Search for the cell housing the specified text and yield its (X, Y) center coordinate. 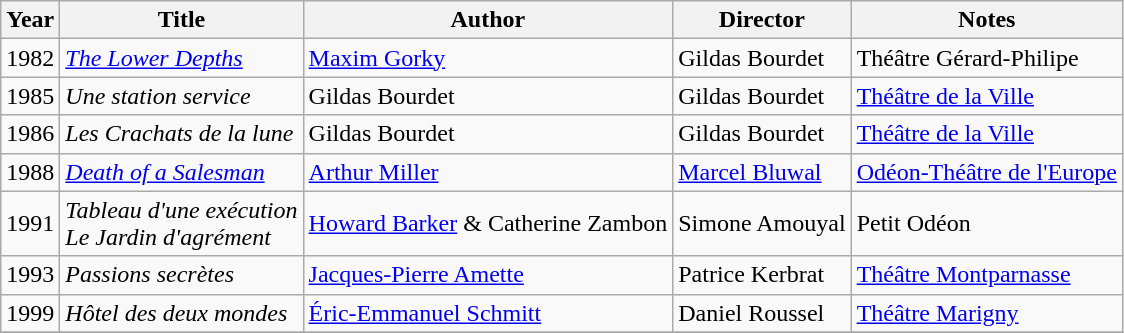
Théâtre Marigny (986, 313)
Petit Odéon (986, 224)
1993 (30, 275)
1991 (30, 224)
Year (30, 20)
1999 (30, 313)
Une station service (182, 96)
Les Crachats de la lune (182, 134)
Théâtre Gérard-Philipe (986, 58)
Odéon-Théâtre de l'Europe (986, 172)
1988 (30, 172)
Tableau d'une exécutionLe Jardin d'agrément (182, 224)
Director (762, 20)
Simone Amouyal (762, 224)
Maxim Gorky (488, 58)
Théâtre Montparnasse (986, 275)
Author (488, 20)
1982 (30, 58)
Hôtel des deux mondes (182, 313)
Patrice Kerbrat (762, 275)
Death of a Salesman (182, 172)
Title (182, 20)
Daniel Roussel (762, 313)
Passions secrètes (182, 275)
Marcel Bluwal (762, 172)
Howard Barker & Catherine Zambon (488, 224)
Jacques-Pierre Amette (488, 275)
The Lower Depths (182, 58)
Éric-Emmanuel Schmitt (488, 313)
1986 (30, 134)
1985 (30, 96)
Arthur Miller (488, 172)
Notes (986, 20)
